Search for the cell housing the specified text and yield its [x, y] center coordinate. 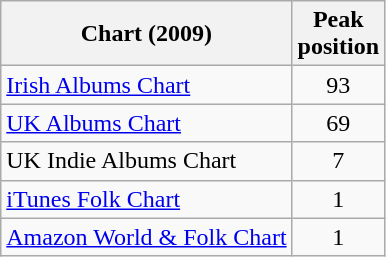
69 [338, 123]
UK Albums Chart [146, 123]
iTunes Folk Chart [146, 199]
93 [338, 85]
UK Indie Albums Chart [146, 161]
Peakposition [338, 34]
Irish Albums Chart [146, 85]
Amazon World & Folk Chart [146, 237]
Chart (2009) [146, 34]
7 [338, 161]
